Detect which cell encompasses the target text, then output its [X, Y] center coordinate. 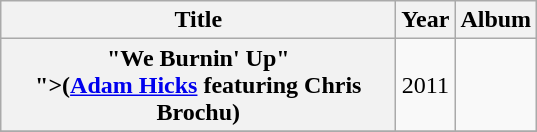
Year [426, 20]
2011 [426, 85]
Album [496, 20]
"We Burnin' Up"">(Adam Hicks featuring Chris Brochu) [198, 85]
Title [198, 20]
